Return the [x, y] coordinate for the center point of the cell that contains the specified text.  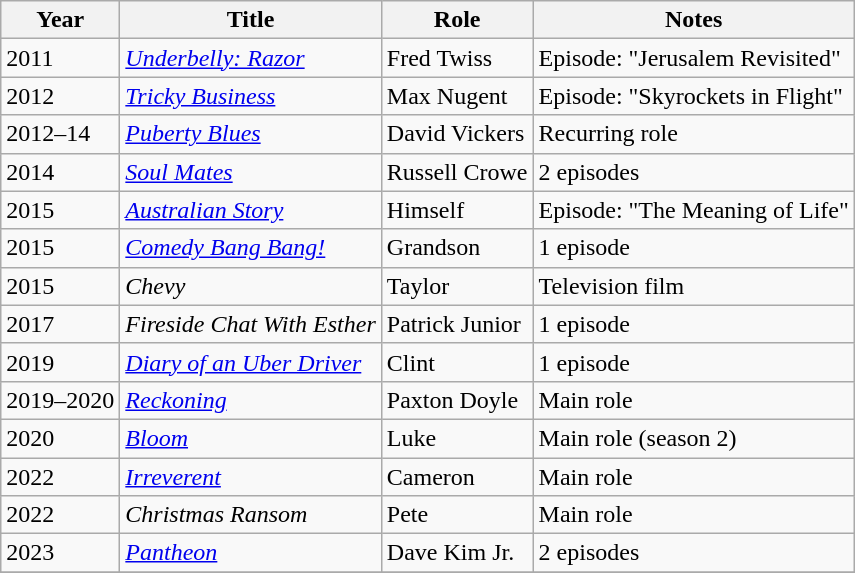
2014 [60, 172]
Diary of an Uber Driver [250, 362]
Comedy Bang Bang! [250, 248]
Episode: "Jerusalem Revisited" [694, 58]
Cameron [457, 477]
Clint [457, 362]
Bloom [250, 438]
2023 [60, 553]
Role [457, 20]
2019 [60, 362]
Fireside Chat With Esther [250, 324]
Russell Crowe [457, 172]
Episode: "Skyrockets in Flight" [694, 96]
Fred Twiss [457, 58]
Pete [457, 515]
Notes [694, 20]
Puberty Blues [250, 134]
Year [60, 20]
Recurring role [694, 134]
Reckoning [250, 400]
Episode: "The Meaning of Life" [694, 210]
Himself [457, 210]
Main role (season 2) [694, 438]
2020 [60, 438]
Television film [694, 286]
Australian Story [250, 210]
Paxton Doyle [457, 400]
Max Nugent [457, 96]
Irreverent [250, 477]
Underbelly: Razor [250, 58]
2011 [60, 58]
Title [250, 20]
Taylor [457, 286]
Dave Kim Jr. [457, 553]
Tricky Business [250, 96]
Chevy [250, 286]
Christmas Ransom [250, 515]
2012 [60, 96]
2019–2020 [60, 400]
Grandson [457, 248]
Soul Mates [250, 172]
2017 [60, 324]
2012–14 [60, 134]
Pantheon [250, 553]
Patrick Junior [457, 324]
Luke [457, 438]
David Vickers [457, 134]
